Capture the cell that displays the provided text and extract its (x, y) central coordinate. 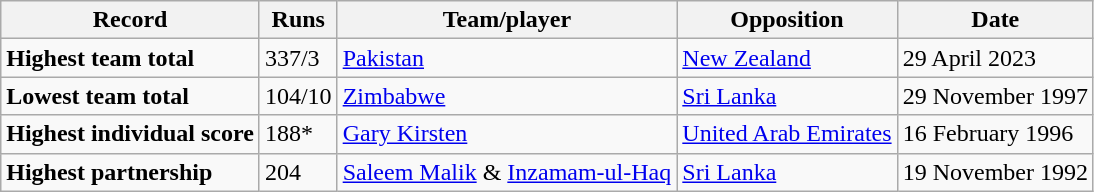
337/3 (298, 58)
204 (298, 172)
104/10 (298, 96)
New Zealand (787, 58)
Pakistan (507, 58)
Opposition (787, 20)
Saleem Malik & Inzamam-ul-Haq (507, 172)
Highest team total (130, 58)
Gary Kirsten (507, 134)
29 April 2023 (995, 58)
Lowest team total (130, 96)
16 February 1996 (995, 134)
Highest partnership (130, 172)
Highest individual score (130, 134)
188* (298, 134)
Zimbabwe (507, 96)
Record (130, 20)
United Arab Emirates (787, 134)
29 November 1997 (995, 96)
Team/player (507, 20)
19 November 1992 (995, 172)
Runs (298, 20)
Date (995, 20)
